Identify which cell holds the provided text, then report its (X, Y) central coordinate. 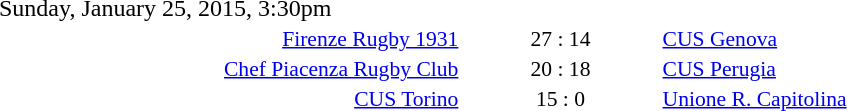
20 : 18 (560, 68)
27 : 14 (560, 38)
